Return (X, Y) of the center of cell containing provided text 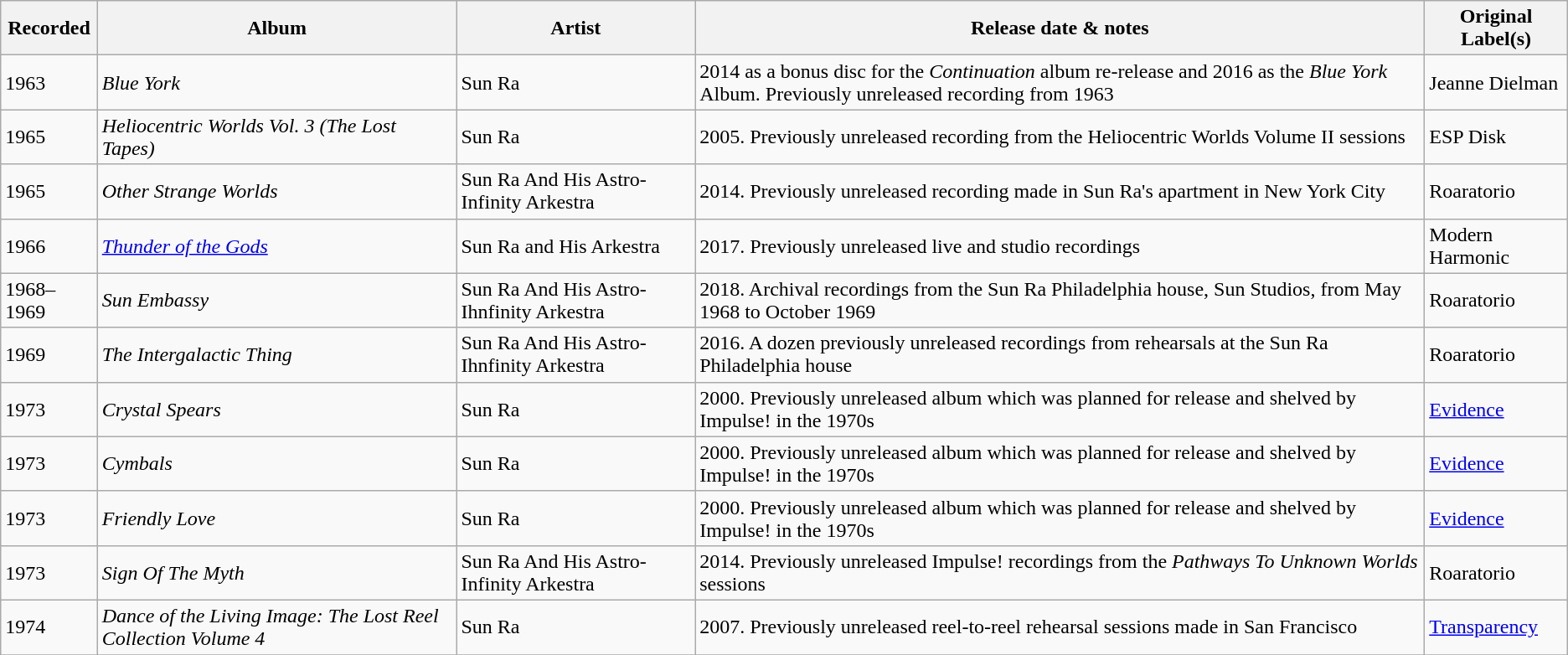
2007. Previously unreleased reel-to-reel rehearsal sessions made in San Francisco (1060, 627)
1969 (49, 355)
2016. A dozen previously unreleased recordings from rehearsals at the Sun Ra Philadelphia house (1060, 355)
Modern Harmonic (1496, 246)
Original Label(s) (1496, 28)
Friendly Love (276, 518)
Jeanne Dielman (1496, 82)
Transparency (1496, 627)
Blue York (276, 82)
1963 (49, 82)
2017. Previously unreleased live and studio recordings (1060, 246)
Cymbals (276, 464)
2014 as a bonus disc for the Continuation album re-release and 2016 as the Blue York Album. Previously unreleased recording from 1963 (1060, 82)
2014. Previously unreleased Impulse! recordings from the Pathways To Unknown Worlds sessions (1060, 573)
The Intergalactic Thing (276, 355)
ESP Disk (1496, 137)
Recorded (49, 28)
Dance of the Living Image: The Lost Reel Collection Volume 4 (276, 627)
Sun Embassy (276, 300)
2005. Previously unreleased recording from the Heliocentric Worlds Volume II sessions (1060, 137)
1966 (49, 246)
Release date & notes (1060, 28)
Sign Of The Myth (276, 573)
Sun Ra and His Arkestra (576, 246)
Heliocentric Worlds Vol. 3 (The Lost Tapes) (276, 137)
Other Strange Worlds (276, 191)
1974 (49, 627)
Album (276, 28)
Artist (576, 28)
2014. Previously unreleased recording made in Sun Ra's apartment in New York City (1060, 191)
1968–1969 (49, 300)
2018. Archival recordings from the Sun Ra Philadelphia house, Sun Studios, from May 1968 to October 1969 (1060, 300)
Thunder of the Gods (276, 246)
Crystal Spears (276, 409)
